Determine the (X, Y) coordinate at the center of the cell enclosing the given text.  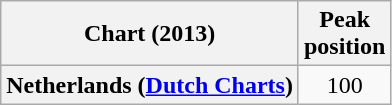
Netherlands (Dutch Charts) (150, 85)
100 (344, 85)
Peakposition (344, 34)
Chart (2013) (150, 34)
